Output the (x, y) coordinate of the center of the cell containing the given text.  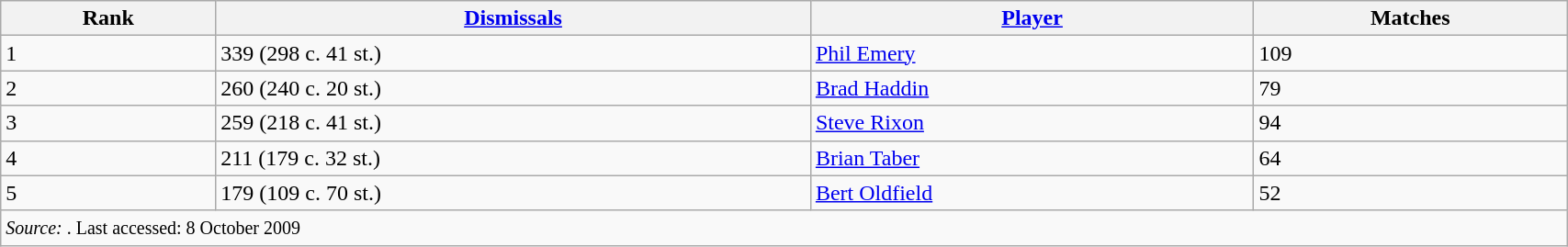
Brad Haddin (1032, 88)
259 (218 c. 41 st.) (513, 123)
1 (108, 53)
Bert Oldfield (1032, 193)
5 (108, 193)
109 (1411, 53)
260 (240 c. 20 st.) (513, 88)
Dismissals (513, 18)
Rank (108, 18)
2 (108, 88)
79 (1411, 88)
Phil Emery (1032, 53)
179 (109 c. 70 st.) (513, 193)
64 (1411, 158)
Steve Rixon (1032, 123)
339 (298 c. 41 st.) (513, 53)
Source: . Last accessed: 8 October 2009 (784, 228)
211 (179 c. 32 st.) (513, 158)
52 (1411, 193)
3 (108, 123)
Matches (1411, 18)
94 (1411, 123)
Brian Taber (1032, 158)
Player (1032, 18)
4 (108, 158)
